Detect which cell encompasses the target text, then output its [x, y] center coordinate. 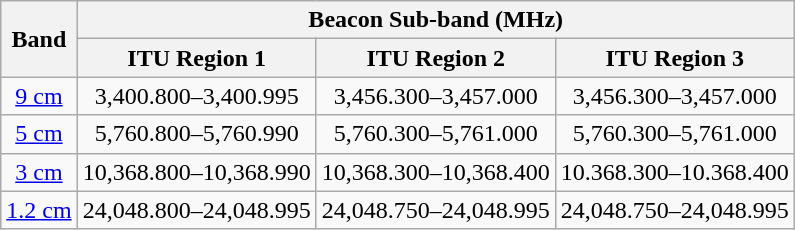
3 cm [39, 172]
3,400.800–3,400.995 [196, 96]
ITU Region 2 [436, 58]
10,368.300–10,368.400 [436, 172]
5 cm [39, 134]
10.368.300–10.368.400 [674, 172]
Band [39, 39]
9 cm [39, 96]
10,368.800–10,368.990 [196, 172]
5,760.800–5,760.990 [196, 134]
24,048.800–24,048.995 [196, 210]
ITU Region 1 [196, 58]
Beacon Sub-band (MHz) [436, 20]
ITU Region 3 [674, 58]
1.2 cm [39, 210]
